Identify which cell holds the provided text, then report its [X, Y] central coordinate. 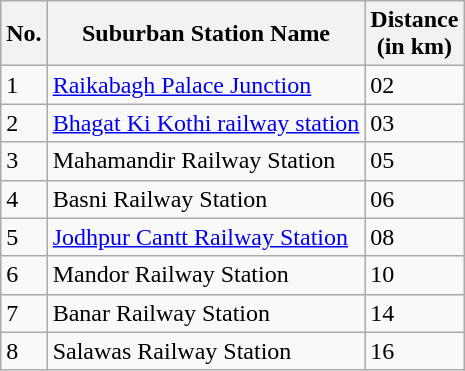
1 [24, 85]
Mahamandir Railway Station [206, 161]
3 [24, 161]
6 [24, 275]
Distance(in km) [414, 34]
02 [414, 85]
4 [24, 199]
Basni Railway Station [206, 199]
05 [414, 161]
8 [24, 351]
No. [24, 34]
Jodhpur Cantt Railway Station [206, 237]
08 [414, 237]
Suburban Station Name [206, 34]
Mandor Railway Station [206, 275]
10 [414, 275]
14 [414, 313]
2 [24, 123]
16 [414, 351]
Salawas Railway Station [206, 351]
03 [414, 123]
06 [414, 199]
Bhagat Ki Kothi railway station [206, 123]
Banar Railway Station [206, 313]
5 [24, 237]
Raikabagh Palace Junction [206, 85]
7 [24, 313]
